Determine the [x, y] coordinate at the center of the cell enclosing the given text.  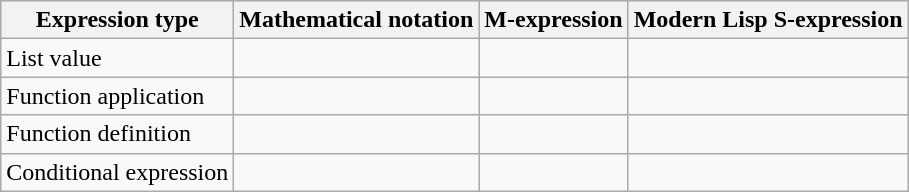
List value [118, 58]
Conditional expression [118, 172]
Modern Lisp S-expression [768, 20]
Mathematical notation [356, 20]
Expression type [118, 20]
Function definition [118, 134]
Function application [118, 96]
M-expression [554, 20]
